Capture the cell that displays the provided text and extract its [X, Y] central coordinate. 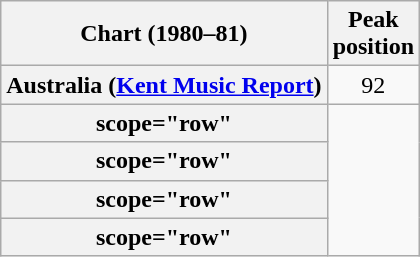
Chart (1980–81) [164, 34]
Australia (Kent Music Report) [164, 85]
92 [373, 85]
Peakposition [373, 34]
